Find where the given text appears and provide that cell's center as (X, Y) coordinate. 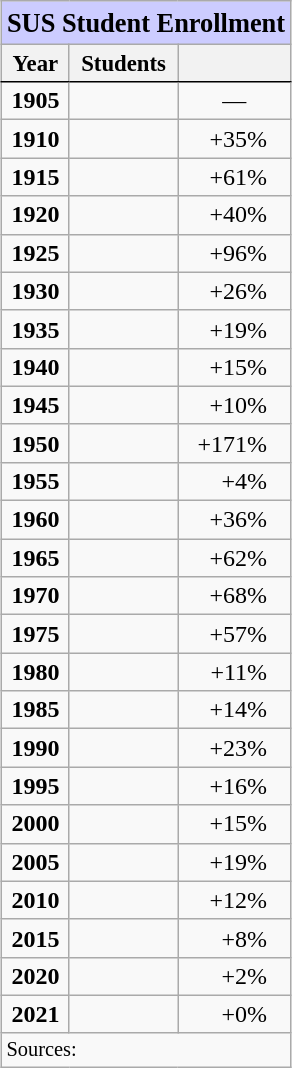
+10% (234, 405)
Students (124, 63)
Sources: (146, 1050)
1995 (36, 786)
+57% (234, 634)
1985 (36, 710)
1945 (36, 405)
+40% (234, 215)
+96% (234, 253)
1920 (36, 215)
1970 (36, 596)
+4% (234, 482)
1905 (36, 101)
2010 (36, 900)
+26% (234, 291)
Year (36, 63)
2005 (36, 862)
1910 (36, 139)
+68% (234, 596)
1975 (36, 634)
+35% (234, 139)
1960 (36, 520)
2015 (36, 938)
1950 (36, 443)
1990 (36, 748)
1935 (36, 329)
1915 (36, 177)
+36% (234, 520)
+14% (234, 710)
SUS Student Enrollment (146, 23)
1980 (36, 672)
1930 (36, 291)
2020 (36, 976)
1955 (36, 482)
— (234, 101)
1925 (36, 253)
1940 (36, 367)
+12% (234, 900)
1965 (36, 558)
2021 (36, 1014)
+171% (234, 443)
+61% (234, 177)
2000 (36, 824)
+2% (234, 976)
+0% (234, 1014)
+23% (234, 748)
+8% (234, 938)
+62% (234, 558)
+11% (234, 672)
+16% (234, 786)
